Output the (x, y) coordinate of the center of the cell containing the given text.  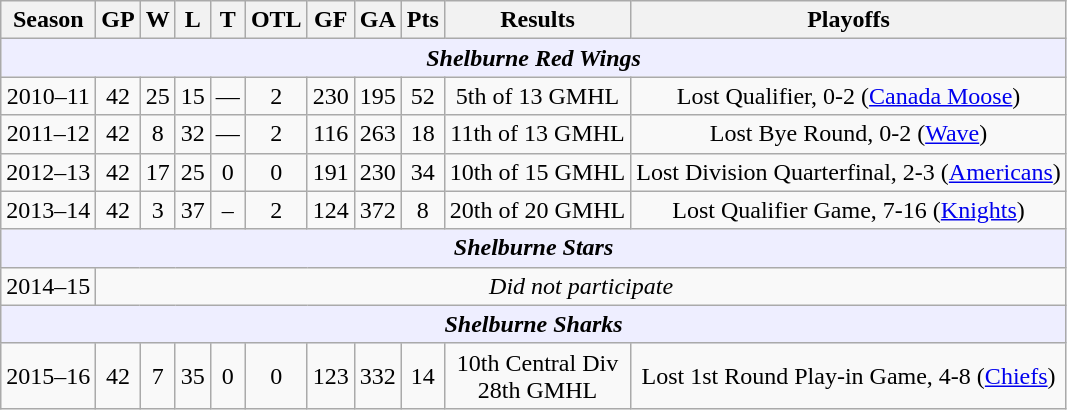
Shelburne Red Wings (534, 58)
2012–13 (48, 172)
5th of 13 GMHL (537, 96)
2011–12 (48, 134)
Season (48, 20)
2015–16 (48, 376)
Lost Division Quarterfinal, 2-3 (Americans) (849, 172)
L (192, 20)
Lost Qualifier, 0-2 (Canada Moose) (849, 96)
Lost Bye Round, 0-2 (Wave) (849, 134)
GA (378, 20)
263 (378, 134)
GP (118, 20)
Playoffs (849, 20)
332 (378, 376)
10th Central Div28th GMHL (537, 376)
52 (422, 96)
Shelburne Stars (534, 248)
11th of 13 GMHL (537, 134)
20th of 20 GMHL (537, 210)
34 (422, 172)
123 (330, 376)
116 (330, 134)
18 (422, 134)
Did not participate (582, 286)
2010–11 (48, 96)
– (228, 210)
32 (192, 134)
Pts (422, 20)
195 (378, 96)
Lost 1st Round Play-in Game, 4-8 (Chiefs) (849, 376)
37 (192, 210)
3 (158, 210)
372 (378, 210)
14 (422, 376)
GF (330, 20)
7 (158, 376)
W (158, 20)
35 (192, 376)
2014–15 (48, 286)
Results (537, 20)
Lost Qualifier Game, 7-16 (Knights) (849, 210)
OTL (276, 20)
191 (330, 172)
15 (192, 96)
17 (158, 172)
2013–14 (48, 210)
10th of 15 GMHL (537, 172)
124 (330, 210)
Shelburne Sharks (534, 324)
T (228, 20)
